Scan for the cell matching the given text and deliver its [X, Y] coordinate at center. 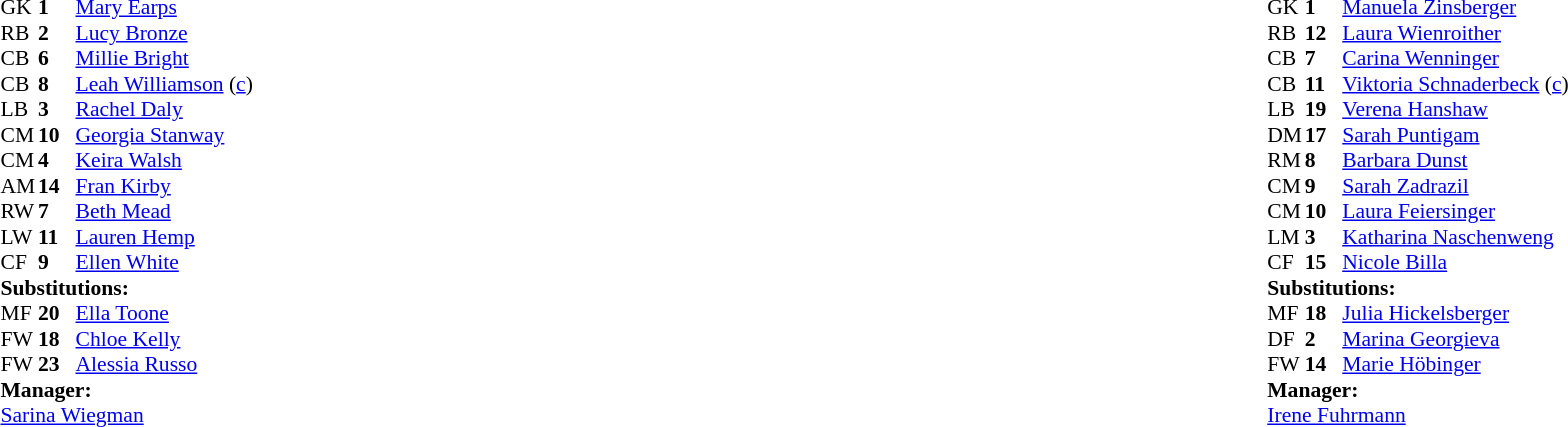
Ellen White [164, 263]
12 [1324, 33]
Leah Williamson (c) [164, 84]
Keira Walsh [164, 161]
19 [1324, 109]
Katharina Naschenweng [1455, 237]
Chloe Kelly [164, 339]
Laura Feiersinger [1455, 211]
15 [1324, 263]
Sarah Puntigam [1455, 135]
Laura Wienroither [1455, 33]
Lauren Hemp [164, 237]
RW [19, 211]
Beth Mead [164, 211]
20 [57, 313]
Rachel Daly [164, 109]
Sarah Zadrazil [1455, 186]
LW [19, 237]
Nicole Billa [1455, 263]
DM [1286, 135]
Carina Wenninger [1455, 59]
Marie Höbinger [1455, 365]
4 [57, 161]
23 [57, 365]
Ella Toone [164, 313]
Alessia Russo [164, 365]
DF [1286, 339]
Verena Hanshaw [1455, 109]
Lucy Bronze [164, 33]
6 [57, 59]
Millie Bright [164, 59]
Julia Hickelsberger [1455, 313]
AM [19, 186]
Marina Georgieva [1455, 339]
RM [1286, 161]
Georgia Stanway [164, 135]
17 [1324, 135]
Viktoria Schnaderbeck (c) [1455, 84]
LM [1286, 237]
Fran Kirby [164, 186]
Barbara Dunst [1455, 161]
